Search for the cell housing the specified text and yield its [X, Y] center coordinate. 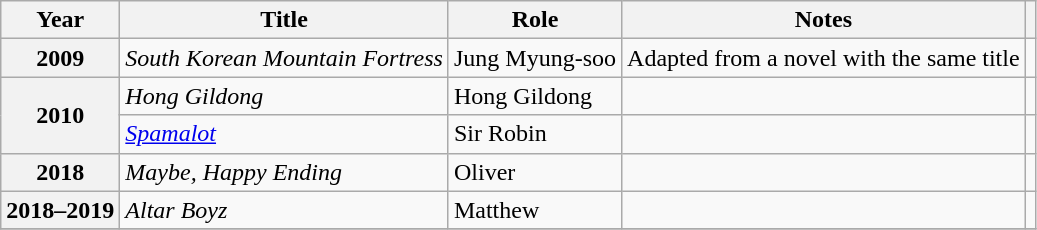
2018–2019 [60, 210]
2018 [60, 172]
Maybe, Happy Ending [284, 172]
South Korean Mountain Fortress [284, 58]
Altar Boyz [284, 210]
Spamalot [284, 134]
2009 [60, 58]
Adapted from a novel with the same title [824, 58]
Notes [824, 20]
Role [534, 20]
Matthew [534, 210]
2010 [60, 115]
Title [284, 20]
Year [60, 20]
Sir Robin [534, 134]
Oliver [534, 172]
Jung Myung-soo [534, 58]
